For the text-containing cell, return its midpoint in [x, y] coordinate format. 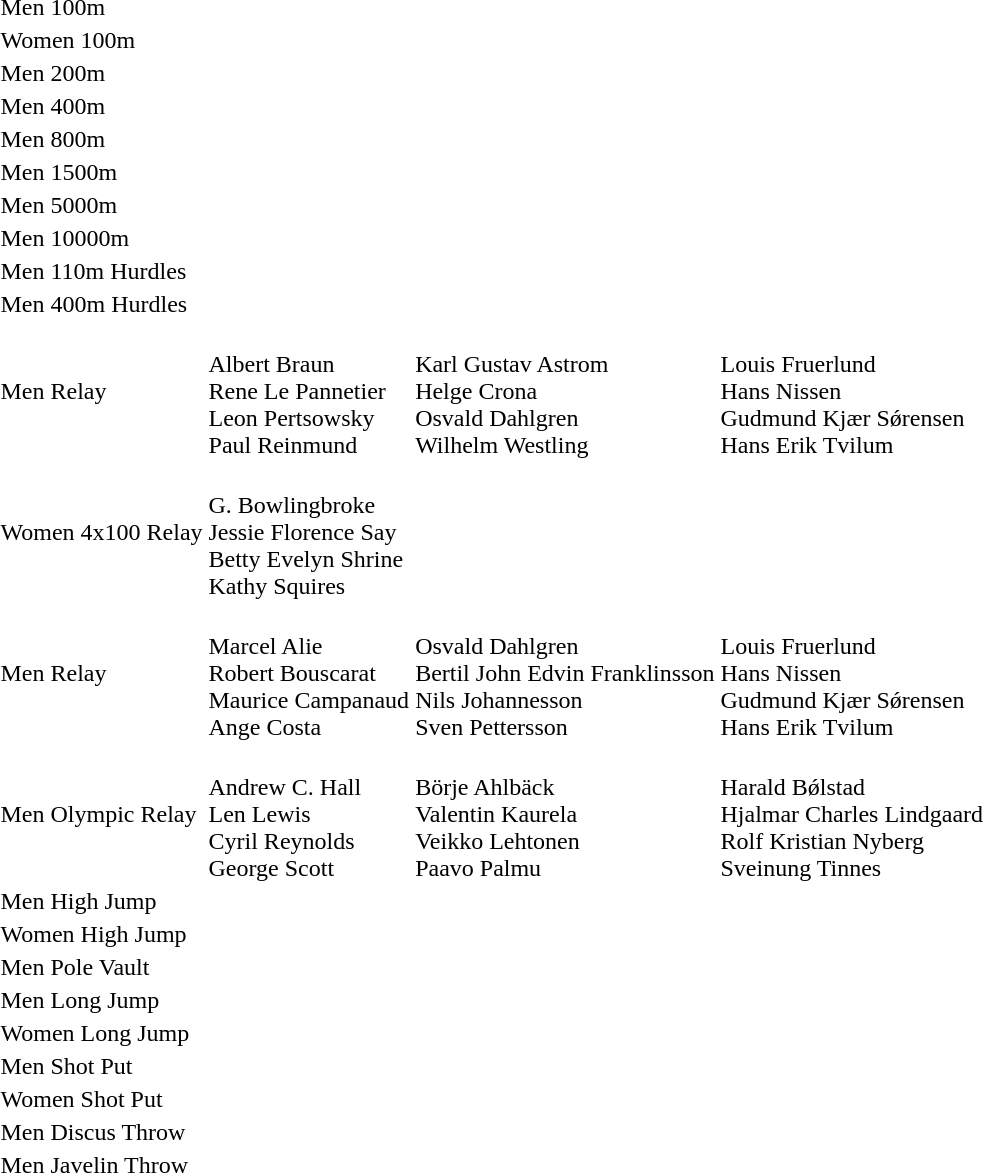
Albert BraunRene Le PannetierLeon PertsowskyPaul Reinmund [309, 391]
Andrew C. HallLen LewisCyril ReynoldsGeorge Scott [309, 814]
Osvald DahlgrenBertil John Edvin FranklinssonNils JohannessonSven Pettersson [565, 673]
Börje AhlbäckValentin KaurelaVeikko LehtonenPaavo Palmu [565, 814]
G. BowlingbrokeJessie Florence SayBetty Evelyn ShrineKathy Squires [309, 532]
Marcel AlieRobert BouscaratMaurice CampanaudAnge Costa [309, 673]
Karl Gustav AstromHelge CronaOsvald DahlgrenWilhelm Westling [565, 391]
